Output the [X, Y] coordinate of the center of the cell containing the given text.  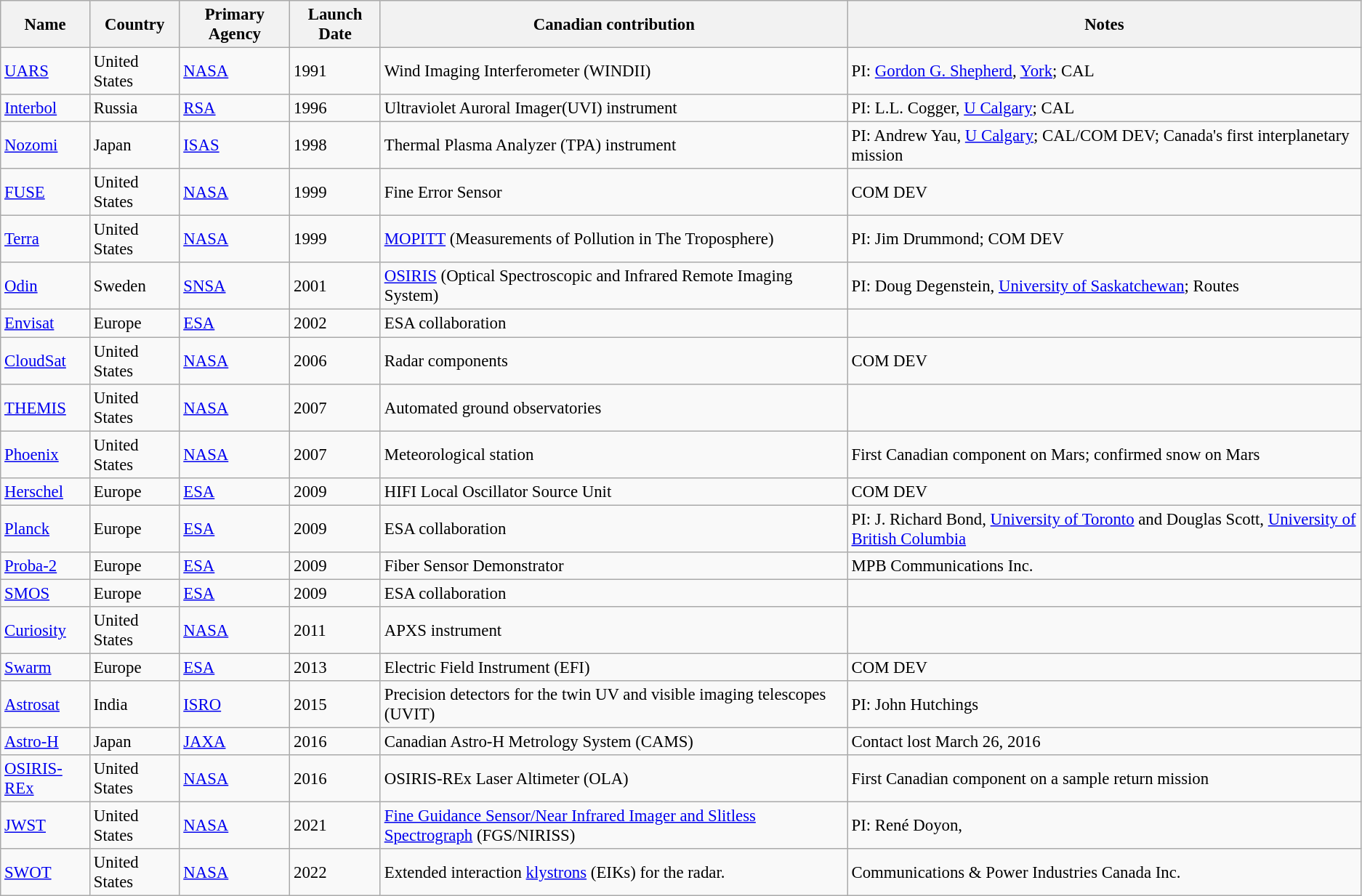
Curiosity [45, 631]
OSIRIS-REx [45, 779]
Meteorological station [613, 455]
First Canadian component on Mars; confirmed snow on Mars [1104, 455]
Astrosat [45, 705]
Communications & Power Industries Canada Inc. [1104, 872]
Interbol [45, 108]
Wind Imaging Interferometer (WINDII) [613, 71]
MOPITT (Measurements of Pollution in The Troposphere) [613, 240]
1998 [336, 145]
JAXA [235, 742]
Thermal Plasma Analyzer (TPA) instrument [613, 145]
Odin [45, 286]
PI: Gordon G. Shepherd, York; CAL [1104, 71]
FUSE [45, 192]
Terra [45, 240]
ISAS [235, 145]
Astro-H [45, 742]
1996 [336, 108]
Planck [45, 529]
Primary Agency [235, 25]
Extended interaction klystrons (EIKs) for the radar. [613, 872]
ISRO [235, 705]
2011 [336, 631]
Phoenix [45, 455]
Automated ground observatories [613, 407]
Canadian Astro-H Metrology System (CAMS) [613, 742]
APXS instrument [613, 631]
2022 [336, 872]
Fine Guidance Sensor/Near Infrared Imager and Slitless Spectrograph (FGS/NIRISS) [613, 826]
Ultraviolet Auroral Imager(UVI) instrument [613, 108]
HIFI Local Oscillator Source Unit [613, 491]
Proba-2 [45, 566]
SWOT [45, 872]
THEMIS [45, 407]
PI: Jim Drummond; COM DEV [1104, 240]
1991 [336, 71]
Nozomi [45, 145]
CloudSat [45, 360]
OSIRIS (Optical Spectroscopic and Infrared Remote Imaging System) [613, 286]
Russia [134, 108]
Launch Date [336, 25]
Precision detectors for the twin UV and visible imaging telescopes (UVIT) [613, 705]
2021 [336, 826]
Swarm [45, 667]
UARS [45, 71]
2001 [336, 286]
First Canadian component on a sample return mission [1104, 779]
JWST [45, 826]
PI: René Doyon, [1104, 826]
PI: J. Richard Bond, University of Toronto and Douglas Scott, University of British Columbia [1104, 529]
Radar components [613, 360]
India [134, 705]
Notes [1104, 25]
Fiber Sensor Demonstrator [613, 566]
2013 [336, 667]
SMOS [45, 593]
2002 [336, 323]
RSA [235, 108]
SNSA [235, 286]
Envisat [45, 323]
Country [134, 25]
Name [45, 25]
Sweden [134, 286]
PI: John Hutchings [1104, 705]
MPB Communications Inc. [1104, 566]
Herschel [45, 491]
Contact lost March 26, 2016 [1104, 742]
PI: Andrew Yau, U Calgary; CAL/COM DEV; Canada's first interplanetary mission [1104, 145]
PI: Doug Degenstein, University of Saskatchewan; Routes [1104, 286]
Fine Error Sensor [613, 192]
2015 [336, 705]
Electric Field Instrument (EFI) [613, 667]
PI: L.L. Cogger, U Calgary; CAL [1104, 108]
Canadian contribution [613, 25]
OSIRIS-REx Laser Altimeter (OLA) [613, 779]
2006 [336, 360]
